Return the (X, Y) coordinate for the center point of the cell that contains the specified text.  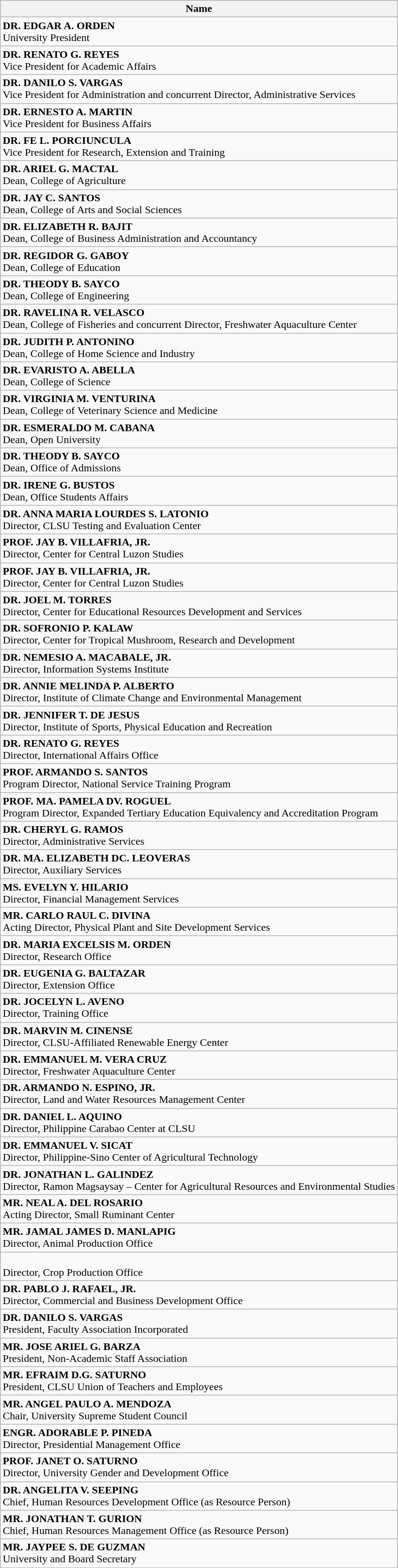
MR. ANGEL PAULO A. MENDOZAChair, University Supreme Student Council (199, 1410)
DR. RENATO G. REYESDirector, International Affairs Office (199, 749)
DR. JUDITH P. ANTONINODean, College of Home Science and Industry (199, 347)
DR. MA. ELIZABETH DC. LEOVERASDirector, Auxiliary Services (199, 864)
DR. MARVIN M. CINENSEDirector, CLSU-Affiliated Renewable Energy Center (199, 1036)
DR. EVARISTO A. ABELLADean, College of Science (199, 376)
DR. IRENE G. BUSTOSDean, Office Students Affairs (199, 491)
DR. NEMESIO A. MACABALE, JR.Director, Information Systems Institute (199, 663)
DR. JOEL M. TORRESDirector, Center for Educational Resources Development and Services (199, 605)
DR. PABLO J. RAFAEL, JR.Director, Commercial and Business Development Office (199, 1295)
DR. ESMERALDO M. CABANADean, Open University (199, 433)
DR. JAY C. SANTOSDean, College of Arts and Social Sciences (199, 204)
DR. CHERYL G. RAMOSDirector, Administrative Services (199, 836)
DR. ANGELITA V. SEEPINGChief, Human Resources Development Office (as Resource Person) (199, 1496)
DR. ANNIE MELINDA P. ALBERTODirector, Institute of Climate Change and Environmental Management (199, 692)
DR. RAVELINA R. VELASCODean, College of Fisheries and concurrent Director, Freshwater Aquaculture Center (199, 319)
DR. ARIEL G. MACTALDean, College of Agriculture (199, 175)
DR. ERNESTO A. MARTINVice President for Business Affairs (199, 117)
MR. CARLO RAUL C. DIVINAActing Director, Physical Plant and Site Development Services (199, 921)
DR. SOFRONIO P. KALAWDirector, Center for Tropical Mushroom, Research and Development (199, 635)
MR. JAMAL JAMES D. MANLAPIGDirector, Animal Production Office (199, 1237)
MR. JONATHAN T. GURIONChief, Human Resources Management Office (as Resource Person) (199, 1524)
DR. EDGAR A. ORDENUniversity President (199, 32)
DR. JOCELYN L. AVENODirector, Training Office (199, 1008)
DR. JENNIFER T. DE JESUSDirector, Institute of Sports, Physical Education and Recreation (199, 720)
PROF. MA. PAMELA DV. ROGUELProgram Director, Expanded Tertiary Education Equivalency and Accreditation Program (199, 807)
DR. THEODY B. SAYCODean, Office of Admissions (199, 463)
DR. EMMANUEL V. SICATDirector, Philippine-Sino Center of Agricultural Technology (199, 1151)
DR. EMMANUEL M. VERA CRUZDirector, Freshwater Aquaculture Center (199, 1065)
Name (199, 9)
MR. EFRAIM D.G. SATURNOPresident, CLSU Union of Teachers and Employees (199, 1381)
DR. FE L. PORCIUNCULAVice President for Research, Extension and Training (199, 147)
DR. JONATHAN L. GALINDEZDirector, Ramon Magsaysay – Center for Agricultural Resources and Environmental Studies (199, 1180)
Director, Crop Production Office (199, 1266)
MR. JAYPEE S. DE GUZMANUniversity and Board Secretary (199, 1553)
MR. JOSE ARIEL G. BARZAPresident, Non-Academic Staff Association (199, 1352)
DR. REGIDOR G. GABOYDean, College of Education (199, 261)
MR. NEAL A. DEL ROSARIOActing Director, Small Ruminant Center (199, 1208)
DR. ARMANDO N. ESPINO, JR.Director, Land and Water Resources Management Center (199, 1094)
ENGR. ADORABLE P. PINEDADirector, Presidential Management Office (199, 1439)
DR. ELIZABETH R. BAJITDean, College of Business Administration and Accountancy (199, 232)
DR. RENATO G. REYESVice President for Academic Affairs (199, 60)
DR. ANNA MARIA LOURDES S. LATONIODirector, CLSU Testing and Evaluation Center (199, 520)
PROF. ARMANDO S. SANTOSProgram Director, National Service Training Program (199, 778)
PROF. JANET O. SATURNODirector, University Gender and Development Office (199, 1467)
DR. DANILO S. VARGASVice President for Administration and concurrent Director, Administrative Services (199, 89)
DR. MARIA EXCELSIS M. ORDENDirector, Research Office (199, 951)
DR. VIRGINIA M. VENTURINADean, College of Veterinary Science and Medicine (199, 405)
DR. THEODY B. SAYCODean, College of Engineering (199, 290)
DR. DANILO S. VARGASPresident, Faculty Association Incorporated (199, 1324)
MS. EVELYN Y. HILARIODirector, Financial Management Services (199, 893)
DR. DANIEL L. AQUINODirector, Philippine Carabao Center at CLSU (199, 1123)
DR. EUGENIA G. BALTAZARDirector, Extension Office (199, 979)
